Detect which cell encompasses the target text, then output its (X, Y) center coordinate. 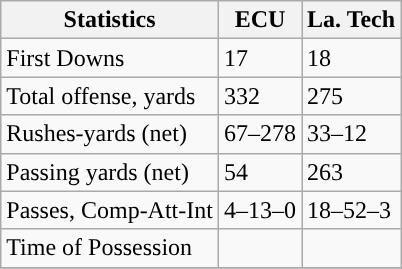
67–278 (260, 134)
Passes, Comp-Att-Int (110, 210)
332 (260, 96)
275 (352, 96)
17 (260, 58)
Total offense, yards (110, 96)
Time of Possession (110, 248)
33–12 (352, 134)
Rushes-yards (net) (110, 134)
Statistics (110, 20)
54 (260, 172)
4–13–0 (260, 210)
263 (352, 172)
18 (352, 58)
Passing yards (net) (110, 172)
ECU (260, 20)
18–52–3 (352, 210)
First Downs (110, 58)
La. Tech (352, 20)
